Scan for the cell matching the given text and deliver its (X, Y) coordinate at center. 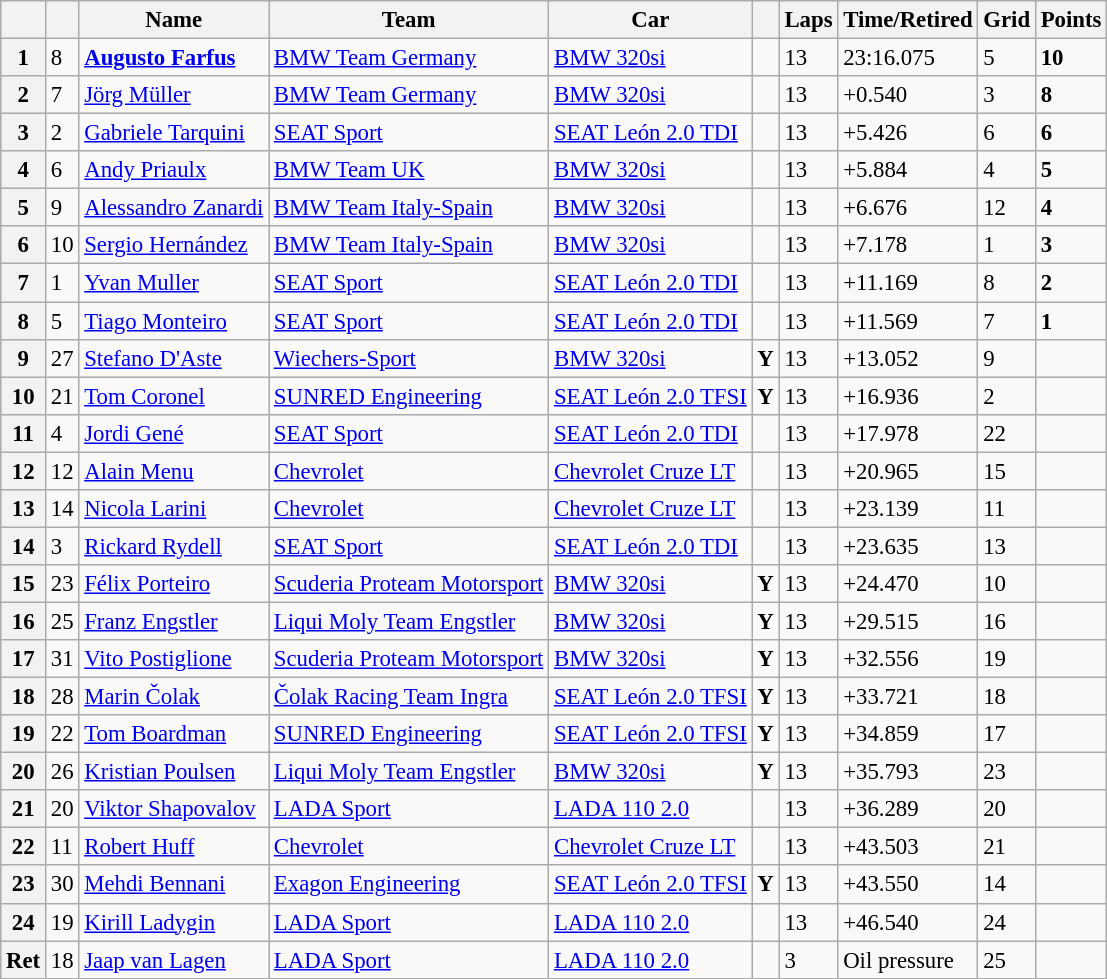
+23.139 (908, 509)
+35.793 (908, 772)
Nicola Larini (174, 509)
+7.178 (908, 245)
+32.556 (908, 659)
Vito Postiglione (174, 659)
Alessandro Zanardi (174, 208)
Mehdi Bennani (174, 885)
30 (62, 885)
+17.978 (908, 433)
Tom Coronel (174, 396)
Grid (1006, 20)
Stefano D'Aste (174, 358)
+36.289 (908, 809)
+24.470 (908, 584)
Points (1070, 20)
Čolak Racing Team Ingra (409, 697)
+0.540 (908, 95)
Kristian Poulsen (174, 772)
BMW Team UK (409, 170)
+20.965 (908, 471)
+33.721 (908, 697)
+23.635 (908, 546)
Car (650, 20)
+13.052 (908, 358)
Rickard Rydell (174, 546)
Franz Engstler (174, 621)
+46.540 (908, 922)
Gabriele Tarquini (174, 133)
27 (62, 358)
Sergio Hernández (174, 245)
Jaap van Lagen (174, 960)
Augusto Farfus (174, 58)
Team (409, 20)
Marin Čolak (174, 697)
+29.515 (908, 621)
Tom Boardman (174, 734)
Jörg Müller (174, 95)
Exagon Engineering (409, 885)
31 (62, 659)
Viktor Shapovalov (174, 809)
+11.569 (908, 321)
Tiago Monteiro (174, 321)
Ret (24, 960)
Yvan Muller (174, 283)
Andy Priaulx (174, 170)
Wiechers-Sport (409, 358)
+5.884 (908, 170)
Kirill Ladygin (174, 922)
28 (62, 697)
Félix Porteiro (174, 584)
Oil pressure (908, 960)
+11.169 (908, 283)
+43.503 (908, 847)
+16.936 (908, 396)
23:16.075 (908, 58)
+34.859 (908, 734)
Name (174, 20)
+43.550 (908, 885)
+6.676 (908, 208)
Time/Retired (908, 20)
Alain Menu (174, 471)
26 (62, 772)
Jordi Gené (174, 433)
Robert Huff (174, 847)
Laps (808, 20)
+5.426 (908, 133)
